Return the [X, Y] coordinate for the center point of the cell that contains the specified text.  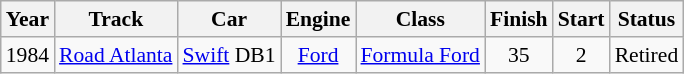
Finish [519, 19]
Track [116, 19]
Ford [318, 55]
1984 [28, 55]
Formula Ford [420, 55]
Road Atlanta [116, 55]
Retired [647, 55]
Start [582, 19]
2 [582, 55]
Swift DB1 [228, 55]
Class [420, 19]
Status [647, 19]
Year [28, 19]
35 [519, 55]
Engine [318, 19]
Car [228, 19]
